Capture the cell that displays the provided text and extract its (x, y) central coordinate. 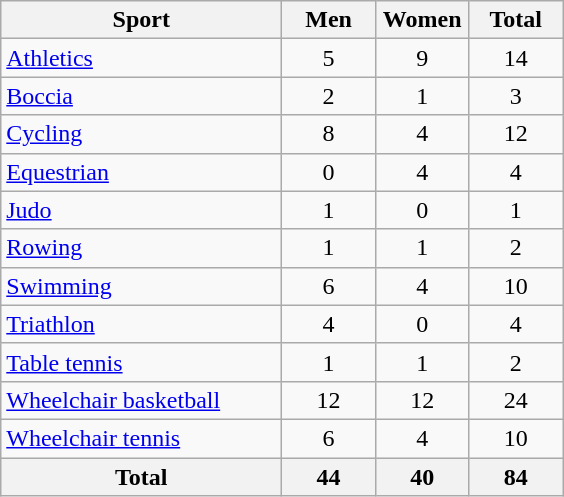
Sport (142, 20)
Judo (142, 210)
44 (329, 477)
Women (422, 20)
40 (422, 477)
Equestrian (142, 172)
Athletics (142, 58)
84 (516, 477)
14 (516, 58)
24 (516, 400)
Swimming (142, 286)
5 (329, 58)
Boccia (142, 96)
9 (422, 58)
3 (516, 96)
Table tennis (142, 362)
Wheelchair tennis (142, 438)
Triathlon (142, 324)
Wheelchair basketball (142, 400)
Rowing (142, 248)
Men (329, 20)
8 (329, 134)
Cycling (142, 134)
